Identify which cell holds the provided text, then report its [X, Y] central coordinate. 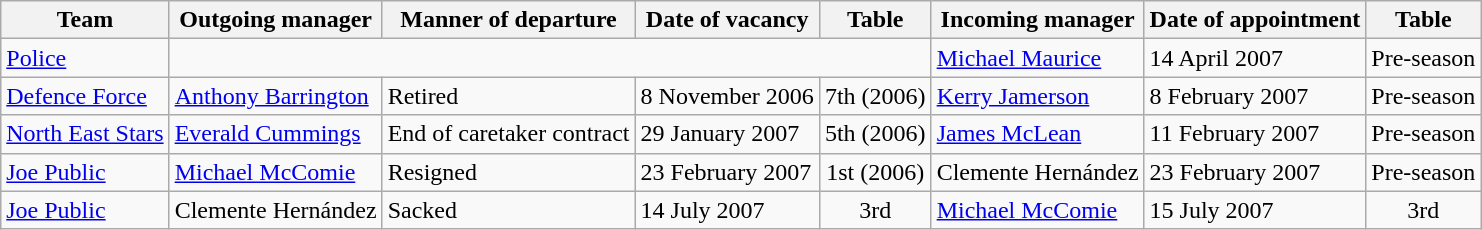
Sacked [508, 210]
8 November 2006 [727, 96]
1st (2006) [875, 172]
14 July 2007 [727, 210]
James McLean [1038, 134]
Police [85, 58]
Resigned [508, 172]
14 April 2007 [1255, 58]
11 February 2007 [1255, 134]
Anthony Barrington [276, 96]
15 July 2007 [1255, 210]
Outgoing manager [276, 20]
7th (2006) [875, 96]
Kerry Jamerson [1038, 96]
Everald Cummings [276, 134]
Retired [508, 96]
Incoming manager [1038, 20]
Date of vacancy [727, 20]
Defence Force [85, 96]
5th (2006) [875, 134]
North East Stars [85, 134]
Manner of departure [508, 20]
Michael Maurice [1038, 58]
29 January 2007 [727, 134]
Date of appointment [1255, 20]
Team [85, 20]
End of caretaker contract [508, 134]
8 February 2007 [1255, 96]
